From the cell containing the given text, extract its center point as (X, Y) coordinate. 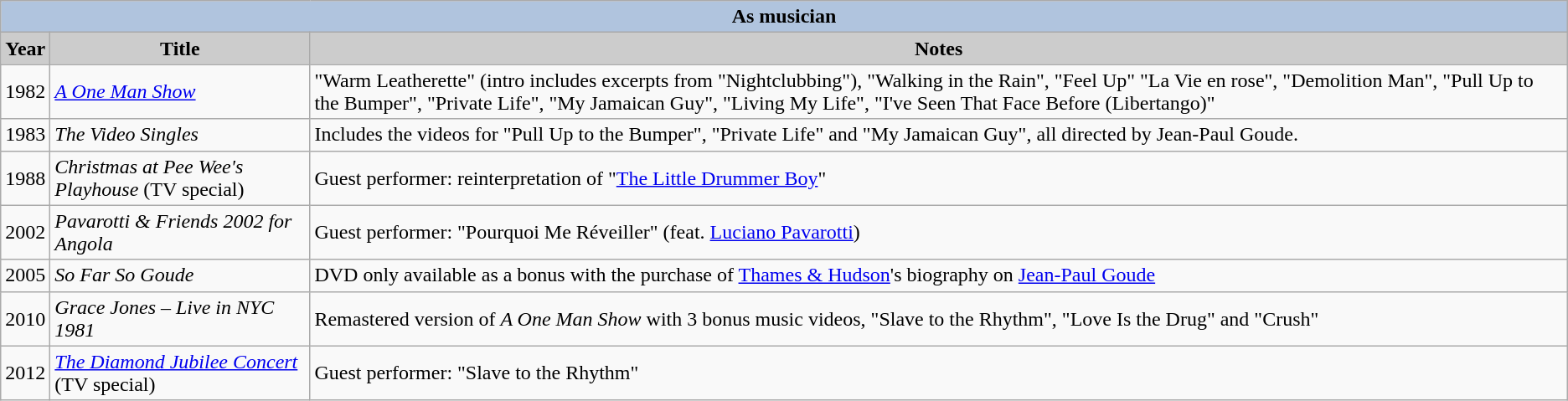
2002 (25, 233)
Year (25, 49)
As musician (784, 17)
1982 (25, 92)
Guest performer: "Pourquoi Me Réveiller" (feat. Luciano Pavarotti) (938, 233)
Notes (938, 49)
So Far So Goude (180, 275)
1988 (25, 177)
1983 (25, 135)
Title (180, 49)
2012 (25, 373)
2005 (25, 275)
Pavarotti & Friends 2002 for Angola (180, 233)
Guest performer: reinterpretation of "The Little Drummer Boy" (938, 177)
Includes the videos for "Pull Up to the Bumper", "Private Life" and "My Jamaican Guy", all directed by Jean-Paul Goude. (938, 135)
Christmas at Pee Wee's Playhouse (TV special) (180, 177)
The Video Singles (180, 135)
2010 (25, 318)
The Diamond Jubilee Concert (TV special) (180, 373)
A One Man Show (180, 92)
Remastered version of A One Man Show with 3 bonus music videos, "Slave to the Rhythm", "Love Is the Drug" and "Crush" (938, 318)
Guest performer: "Slave to the Rhythm" (938, 373)
Grace Jones – Live in NYC 1981 (180, 318)
DVD only available as a bonus with the purchase of Thames & Hudson's biography on Jean-Paul Goude (938, 275)
